From the cell containing the given text, extract its center point as (x, y) coordinate. 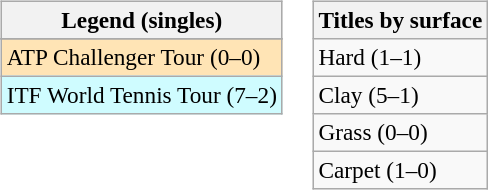
Carpet (1–0) (400, 171)
ATP Challenger Tour (0–0) (142, 57)
Grass (0–0) (400, 133)
Legend (singles) (142, 20)
Titles by surface (400, 20)
Clay (5–1) (400, 95)
Hard (1–1) (400, 57)
ITF World Tennis Tour (7–2) (142, 95)
